Search for the cell housing the specified text and yield its (x, y) center coordinate. 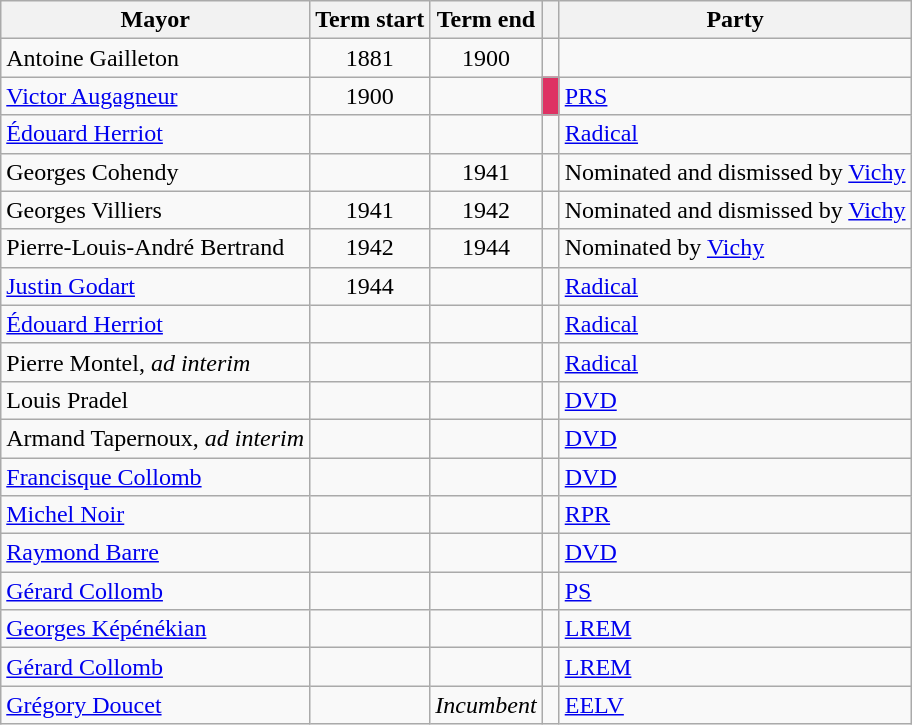
Francisque Collomb (156, 477)
Georges Villiers (156, 210)
PRS (735, 96)
Nominated by Vichy (735, 248)
Justin Godart (156, 286)
Grégory Doucet (156, 705)
Raymond Barre (156, 553)
Mayor (156, 20)
Antoine Gailleton (156, 58)
Incumbent (486, 705)
Georges Képénékian (156, 629)
Victor Augagneur (156, 96)
1881 (370, 58)
Georges Cohendy (156, 172)
RPR (735, 515)
Term start (370, 20)
Pierre-Louis-André Bertrand (156, 248)
Party (735, 20)
Michel Noir (156, 515)
Pierre Montel, ad interim (156, 362)
Louis Pradel (156, 400)
Term end (486, 20)
Armand Tapernoux, ad interim (156, 438)
PS (735, 591)
EELV (735, 705)
